Search for the cell housing the specified text and yield its [X, Y] center coordinate. 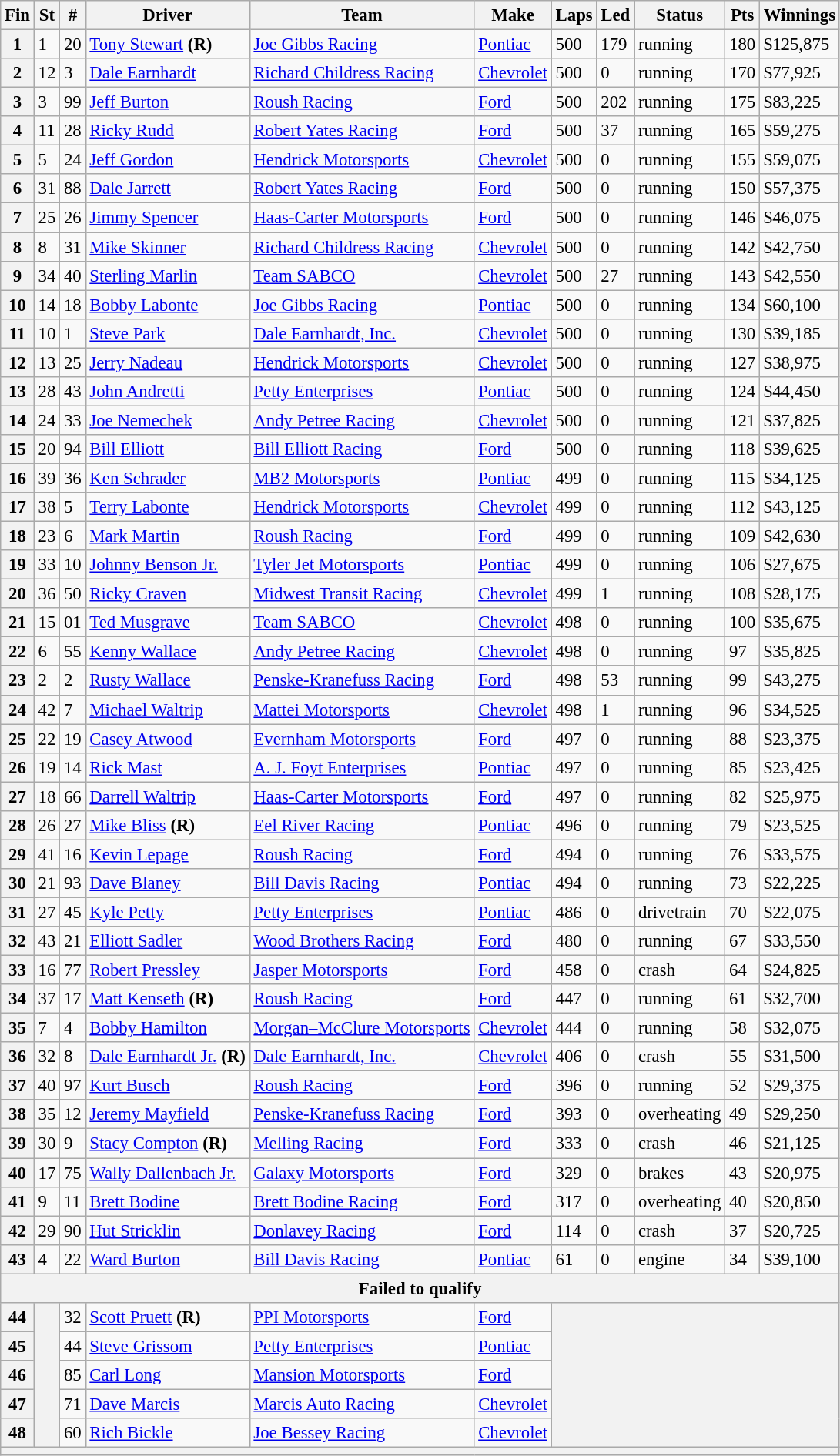
Steve Park [168, 333]
# [72, 15]
MB2 Motorsports [362, 478]
67 [742, 941]
$33,575 [800, 854]
John Andretti [168, 392]
$22,225 [800, 883]
01 [72, 623]
60 [72, 1433]
$22,075 [800, 912]
77 [72, 970]
53 [616, 681]
106 [742, 565]
Mike Skinner [168, 247]
Bobby Hamilton [168, 1028]
Kurt Busch [168, 1086]
Hut Stricklin [168, 1231]
Casey Atwood [168, 739]
Johnny Benson Jr. [168, 565]
Evernham Motorsports [362, 739]
$35,675 [800, 623]
$39,100 [800, 1259]
49 [742, 1115]
$59,075 [800, 160]
Failed to qualify [420, 1288]
150 [742, 189]
Matt Kenseth (R) [168, 999]
Carl Long [168, 1375]
Rick Mast [168, 767]
142 [742, 247]
Brett Bodine [168, 1201]
$25,975 [800, 796]
$21,125 [800, 1144]
58 [742, 1028]
$59,275 [800, 131]
$46,075 [800, 218]
115 [742, 478]
$23,425 [800, 767]
$43,125 [800, 507]
$44,450 [800, 392]
Eel River Racing [362, 826]
Jimmy Spencer [168, 218]
Morgan–McClure Motorsports [362, 1028]
155 [742, 160]
Jasper Motorsports [362, 970]
Steve Grissom [168, 1346]
Bill Elliott [168, 449]
Donlavey Racing [362, 1231]
396 [574, 1086]
134 [742, 305]
$35,825 [800, 652]
Mattei Motorsports [362, 710]
Led [616, 15]
96 [742, 710]
112 [742, 507]
Jeff Gordon [168, 160]
Michael Waltrip [168, 710]
$29,375 [800, 1086]
$39,625 [800, 449]
75 [72, 1173]
$37,825 [800, 420]
146 [742, 218]
Bill Elliott Racing [362, 449]
Sterling Marlin [168, 276]
$57,375 [800, 189]
100 [742, 623]
A. J. Foyt Enterprises [362, 767]
118 [742, 449]
Dale Earnhardt Jr. (R) [168, 1057]
Rich Bickle [168, 1433]
PPI Motorsports [362, 1317]
Pts [742, 15]
engine [680, 1259]
Jeremy Mayfield [168, 1115]
$42,750 [800, 247]
202 [616, 102]
Wood Brothers Racing [362, 941]
64 [742, 970]
Wally Dallenbach Jr. [168, 1173]
124 [742, 392]
$28,175 [800, 594]
$39,185 [800, 333]
70 [742, 912]
Brett Bodine Racing [362, 1201]
175 [742, 102]
$42,630 [800, 536]
$20,850 [800, 1201]
52 [742, 1086]
Dave Blaney [168, 883]
$42,550 [800, 276]
Tyler Jet Motorsports [362, 565]
165 [742, 131]
180 [742, 45]
Robert Pressley [168, 970]
76 [742, 854]
496 [574, 826]
127 [742, 362]
$34,525 [800, 710]
329 [574, 1173]
Galaxy Motorsports [362, 1173]
Kevin Lepage [168, 854]
Ricky Craven [168, 594]
$31,500 [800, 1057]
Tony Stewart (R) [168, 45]
447 [574, 999]
406 [574, 1057]
Midwest Transit Racing [362, 594]
143 [742, 276]
$23,525 [800, 826]
$125,875 [800, 45]
Scott Pruett (R) [168, 1317]
130 [742, 333]
$32,075 [800, 1028]
50 [72, 594]
79 [742, 826]
90 [72, 1231]
71 [72, 1404]
Team [362, 15]
Status [680, 15]
Terry Labonte [168, 507]
Laps [574, 15]
Mansion Motorsports [362, 1375]
Melling Racing [362, 1144]
Joe Bessey Racing [362, 1433]
brakes [680, 1173]
$29,250 [800, 1115]
94 [72, 449]
drivetrain [680, 912]
Elliott Sadler [168, 941]
Ted Musgrave [168, 623]
$20,975 [800, 1173]
486 [574, 912]
Dale Jarrett [168, 189]
108 [742, 594]
$24,825 [800, 970]
Ward Burton [168, 1259]
Jerry Nadeau [168, 362]
121 [742, 420]
$34,125 [800, 478]
$27,675 [800, 565]
66 [72, 796]
Dave Marcis [168, 1404]
82 [742, 796]
$33,550 [800, 941]
48 [18, 1433]
$83,225 [800, 102]
458 [574, 970]
Kenny Wallace [168, 652]
Ken Schrader [168, 478]
St [46, 15]
93 [72, 883]
Bobby Labonte [168, 305]
114 [574, 1231]
Marcis Auto Racing [362, 1404]
Winnings [800, 15]
$32,700 [800, 999]
$60,100 [800, 305]
47 [18, 1404]
333 [574, 1144]
Mark Martin [168, 536]
Dale Earnhardt [168, 73]
109 [742, 536]
$38,975 [800, 362]
$43,275 [800, 681]
170 [742, 73]
393 [574, 1115]
Kyle Petty [168, 912]
$23,375 [800, 739]
$20,725 [800, 1231]
Make [513, 15]
Joe Nemechek [168, 420]
$77,925 [800, 73]
444 [574, 1028]
480 [574, 941]
Driver [168, 15]
179 [616, 45]
Darrell Waltrip [168, 796]
Mike Bliss (R) [168, 826]
73 [742, 883]
Jeff Burton [168, 102]
Stacy Compton (R) [168, 1144]
Ricky Rudd [168, 131]
Fin [18, 15]
317 [574, 1201]
Rusty Wallace [168, 681]
